Detect which cell encompasses the target text, then output its [X, Y] center coordinate. 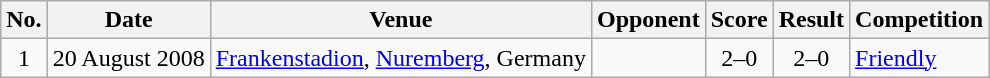
Score [739, 20]
Opponent [648, 20]
Result [811, 20]
20 August 2008 [128, 58]
Venue [400, 20]
Date [128, 20]
No. [24, 20]
Frankenstadion, Nuremberg, Germany [400, 58]
Friendly [920, 58]
Competition [920, 20]
1 [24, 58]
